Return the [x, y] coordinate for the center point of the cell that contains the specified text.  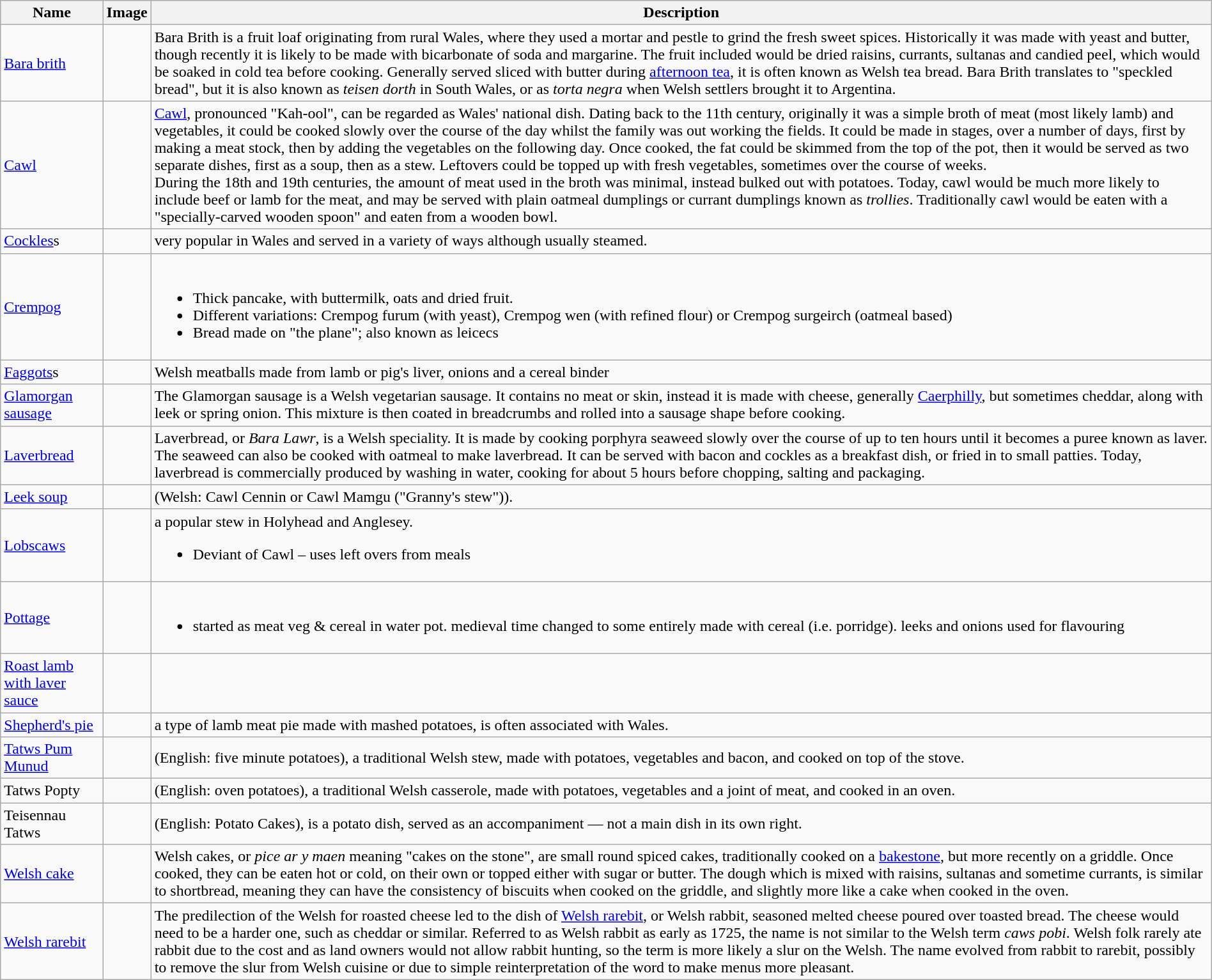
very popular in Wales and served in a variety of ways although usually steamed. [681, 241]
Leek soup [52, 497]
Welsh rarebit [52, 941]
(English: Potato Cakes), is a potato dish, served as an accompaniment — not a main dish in its own right. [681, 823]
Teisennau Tatws [52, 823]
Tatws Pum Munud [52, 758]
Shepherd's pie [52, 724]
Crempog [52, 307]
(English: five minute potatoes), a traditional Welsh stew, made with potatoes, vegetables and bacon, and cooked on top of the stove. [681, 758]
Name [52, 13]
a popular stew in Holyhead and Anglesey.Deviant of Cawl – uses left overs from meals [681, 545]
Welsh cake [52, 874]
Roast lamb with laver sauce [52, 683]
Laverbread [52, 455]
Faggotss [52, 372]
(English: oven potatoes), a traditional Welsh casserole, made with potatoes, vegetables and a joint of meat, and cooked in an oven. [681, 791]
Tatws Popty [52, 791]
Bara brith [52, 63]
Glamorgan sausage [52, 405]
Cockless [52, 241]
Cawl [52, 165]
(Welsh: Cawl Cennin or Cawl Mamgu ("Granny's stew")). [681, 497]
Pottage [52, 618]
Description [681, 13]
Image [127, 13]
Lobscaws [52, 545]
Welsh meatballs made from lamb or pig's liver, onions and a cereal binder [681, 372]
a type of lamb meat pie made with mashed potatoes, is often associated with Wales. [681, 724]
